Locate the cell with the specified text and output its (X, Y) center coordinate. 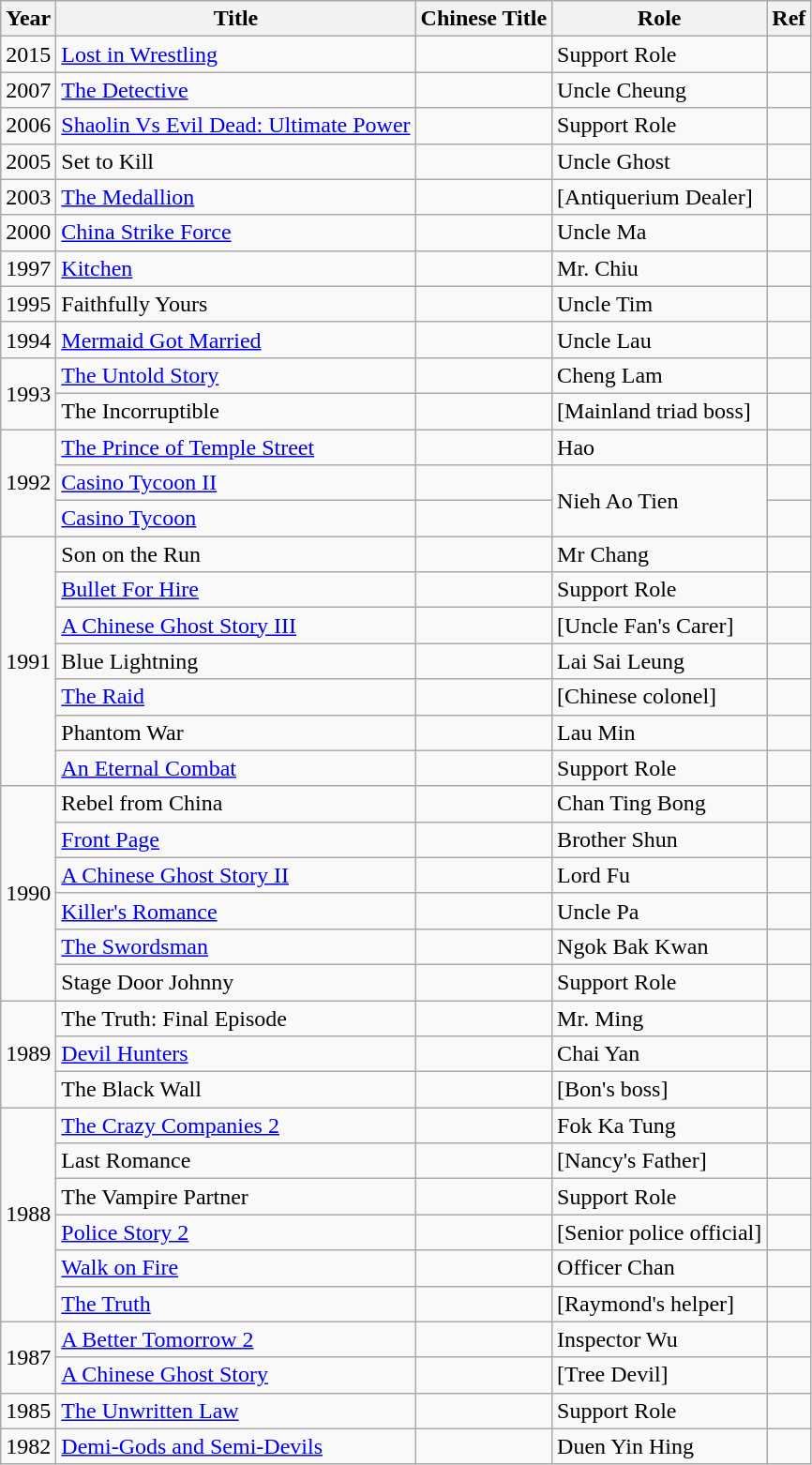
The Incorruptible (236, 411)
Brother Shun (660, 839)
Cheng Lam (660, 375)
Bullet For Hire (236, 590)
The Black Wall (236, 1090)
Police Story 2 (236, 1232)
Title (236, 19)
Nieh Ao Tien (660, 501)
Casino Tycoon II (236, 483)
1993 (28, 393)
Mr Chang (660, 554)
An Eternal Combat (236, 768)
Uncle Ma (660, 233)
Mr. Ming (660, 1018)
Devil Hunters (236, 1054)
A Better Tomorrow 2 (236, 1339)
Blue Lightning (236, 661)
A Chinese Ghost Story III (236, 626)
Rebel from China (236, 804)
Ngok Bak Kwan (660, 946)
Role (660, 19)
The Crazy Companies 2 (236, 1125)
2006 (28, 126)
1992 (28, 483)
1982 (28, 1446)
2003 (28, 197)
1987 (28, 1357)
Duen Yin Hing (660, 1446)
1990 (28, 893)
The Vampire Partner (236, 1197)
Chan Ting Bong (660, 804)
The Unwritten Law (236, 1411)
Officer Chan (660, 1268)
1995 (28, 304)
Uncle Lau (660, 340)
1985 (28, 1411)
Lai Sai Leung (660, 661)
[Nancy's Father] (660, 1161)
2015 (28, 54)
Set to Kill (236, 161)
Stage Door Johnny (236, 982)
A Chinese Ghost Story II (236, 875)
[Raymond's helper] (660, 1304)
The Prince of Temple Street (236, 447)
The Truth (236, 1304)
Chai Yan (660, 1054)
Hao (660, 447)
[Uncle Fan's Carer] (660, 626)
Lau Min (660, 732)
2000 (28, 233)
Mr. Chiu (660, 268)
Lost in Wrestling (236, 54)
Lord Fu (660, 875)
A Chinese Ghost Story (236, 1375)
Uncle Ghost (660, 161)
The Raid (236, 697)
Phantom War (236, 732)
[Mainland triad boss] (660, 411)
China Strike Force (236, 233)
Killer's Romance (236, 911)
2007 (28, 90)
Faithfully Yours (236, 304)
[Antiquerium Dealer] (660, 197)
Shaolin Vs Evil Dead: Ultimate Power (236, 126)
The Detective (236, 90)
[Chinese colonel] (660, 697)
[Tree Devil] (660, 1375)
1997 (28, 268)
Uncle Pa (660, 911)
1988 (28, 1215)
Ref (789, 19)
Walk on Fire (236, 1268)
1989 (28, 1053)
Last Romance (236, 1161)
The Untold Story (236, 375)
Demi-Gods and Semi-Devils (236, 1446)
Mermaid Got Married (236, 340)
Uncle Tim (660, 304)
The Swordsman (236, 946)
[Senior police official] (660, 1232)
[Bon's boss] (660, 1090)
Inspector Wu (660, 1339)
Front Page (236, 839)
2005 (28, 161)
Casino Tycoon (236, 519)
Fok Ka Tung (660, 1125)
Year (28, 19)
Son on the Run (236, 554)
Kitchen (236, 268)
1994 (28, 340)
Chinese Title (484, 19)
Uncle Cheung (660, 90)
1991 (28, 661)
The Truth: Final Episode (236, 1018)
The Medallion (236, 197)
